Find where the given text appears and provide that cell's center as (X, Y) coordinate. 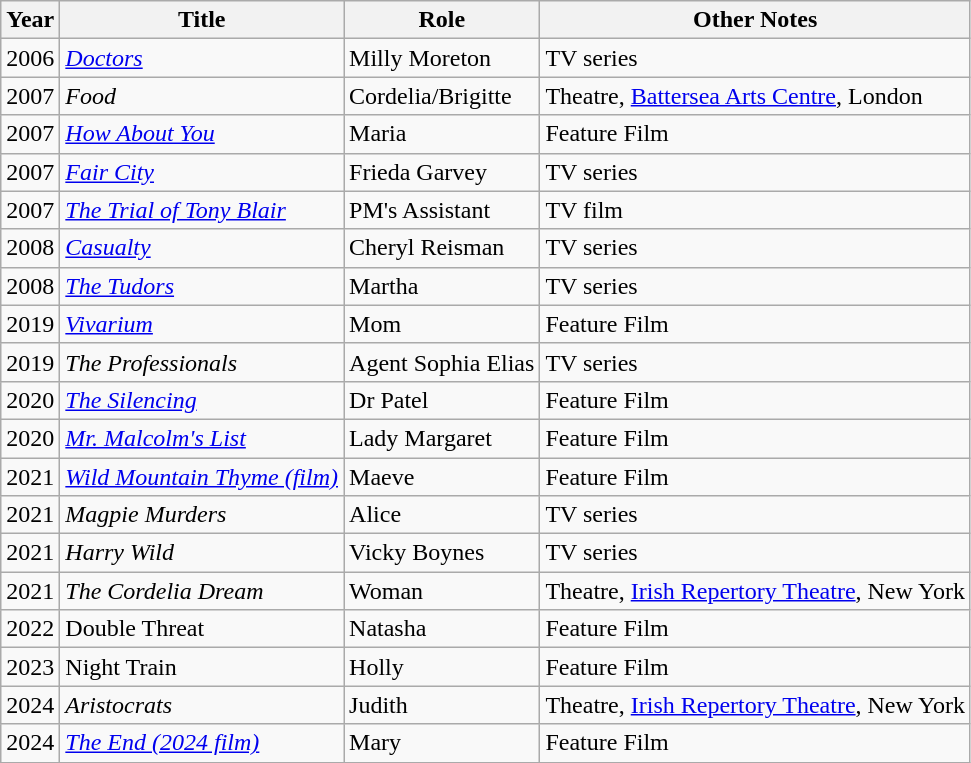
Food (202, 96)
Vivarium (202, 324)
Aristocrats (202, 705)
Mom (442, 324)
Dr Patel (442, 400)
The Professionals (202, 362)
2022 (30, 629)
Theatre, Battersea Arts Centre, London (756, 96)
TV film (756, 210)
Title (202, 20)
The Tudors (202, 286)
Other Notes (756, 20)
Maeve (442, 477)
Mary (442, 743)
Vicky Boynes (442, 553)
Wild Mountain Thyme (film) (202, 477)
Harry Wild (202, 553)
Double Threat (202, 629)
Casualty (202, 248)
2006 (30, 58)
Lady Margaret (442, 438)
Woman (442, 591)
Role (442, 20)
Martha (442, 286)
Cordelia/Brigitte (442, 96)
Maria (442, 134)
2023 (30, 667)
Mr. Malcolm's List (202, 438)
The End (2024 film) (202, 743)
Judith (442, 705)
Doctors (202, 58)
The Cordelia Dream (202, 591)
Magpie Murders (202, 515)
Fair City (202, 172)
The Trial of Tony Blair (202, 210)
The Silencing (202, 400)
PM's Assistant (442, 210)
Year (30, 20)
Agent Sophia Elias (442, 362)
Holly (442, 667)
Cheryl Reisman (442, 248)
Alice (442, 515)
Milly Moreton (442, 58)
How About You (202, 134)
Natasha (442, 629)
Frieda Garvey (442, 172)
Night Train (202, 667)
